Identify which cell holds the provided text, then report its (x, y) central coordinate. 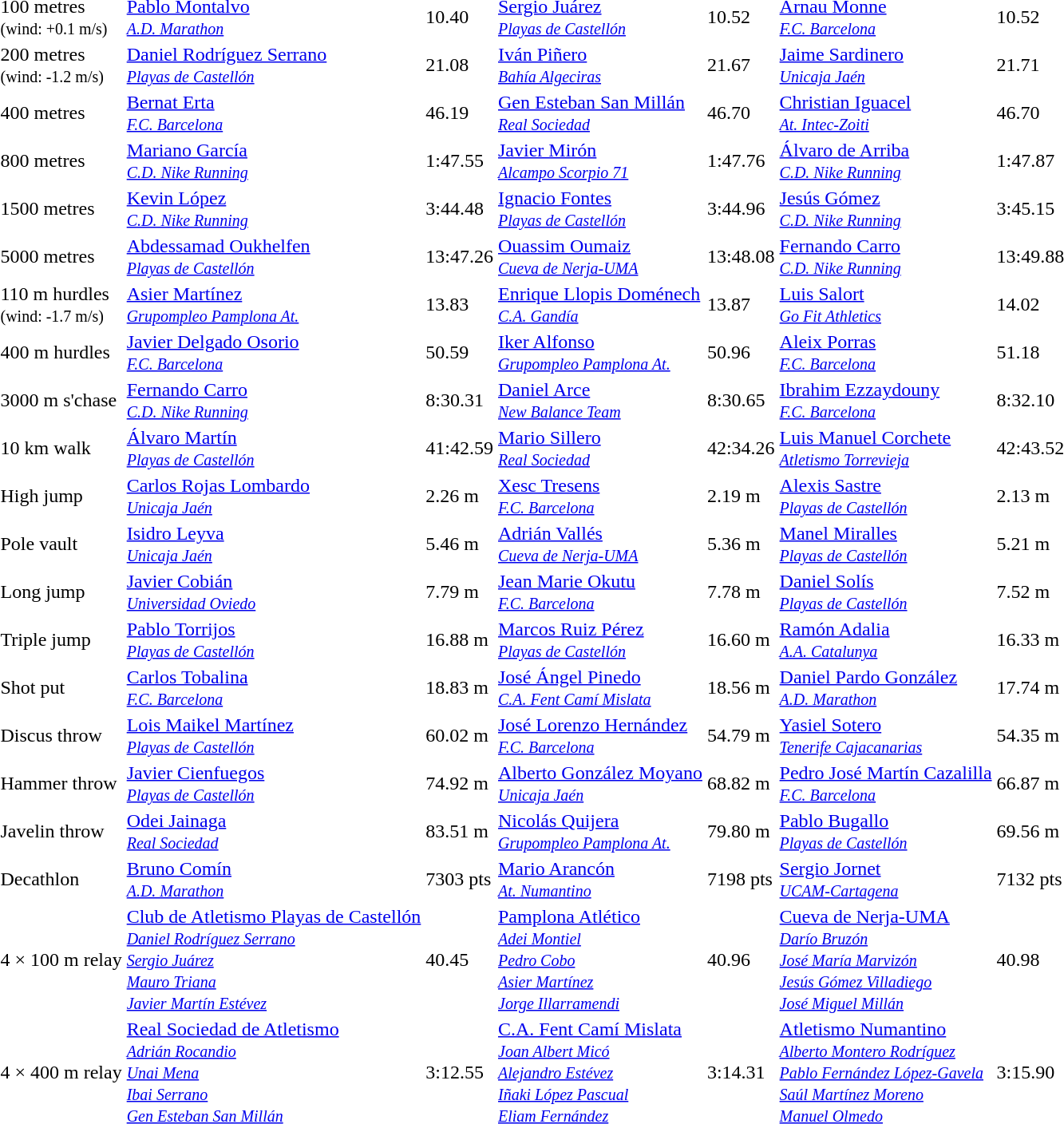
13:48.08 (741, 257)
Jesús GómezC.D. Nike Running (886, 209)
Cueva de Nerja-UMADarío BruzónJosé María MarvizónJesús Gómez VilladiegoJosé Miguel Millán (886, 960)
Aleix PorrasF.C. Barcelona (886, 353)
Daniel ArceNew Balance Team (600, 401)
3:44.96 (741, 209)
54.79 m (741, 736)
7198 pts (741, 880)
18.56 m (741, 688)
Javier CobiánUniversidad Oviedo (274, 592)
Ibrahim EzzaydounyF.C. Barcelona (886, 401)
Ouassim OumaizCueva de Nerja-UMA (600, 257)
Daniel Pardo GonzálezA.D. Marathon (886, 688)
Iván PiñeroBahía Algeciras (600, 65)
40.45 (460, 960)
Sergio JornetUCAM-Cartagena (886, 880)
40.96 (741, 960)
Asier MartínezGrupompleo Pamplona At. (274, 305)
José Lorenzo HernándezF.C. Barcelona (600, 736)
Manel MirallesPlayas de Castellón (886, 544)
Javier MirónAlcampo Scorpio 71 (600, 161)
18.83 m (460, 688)
5.46 m (460, 544)
Gen Esteban San MillánReal Sociedad (600, 113)
Daniel Rodríguez SerranoPlayas de Castellón (274, 65)
13.83 (460, 305)
Pablo BugalloPlayas de Castellón (886, 832)
Xesc TresensF.C. Barcelona (600, 497)
46.19 (460, 113)
Pedro José Martín CazalillaF.C. Barcelona (886, 784)
79.80 m (741, 832)
1:47.76 (741, 161)
7.79 m (460, 592)
Jaime SardineroUnicaja Jaén (886, 65)
60.02 m (460, 736)
José Ángel PinedoC.A. Fent Camí Mislata (600, 688)
7.78 m (741, 592)
Alberto González MoyanoUnicaja Jaén (600, 784)
Carlos Rojas LombardoUnicaja Jaén (274, 497)
Yasiel SoteroTenerife Cajacanarias (886, 736)
Club de Atletismo Playas de CastellónDaniel Rodríguez SerranoSergio JuárezMauro TrianaJavier Martín Estévez (274, 960)
Alexis SastrePlayas de Castellón (886, 497)
50.96 (741, 353)
Christian IguacelAt. Intec-Zoiti (886, 113)
13:47.26 (460, 257)
83.51 m (460, 832)
16.60 m (741, 640)
74.92 m (460, 784)
21.67 (741, 65)
Mario ArancónAt. Numantino (600, 880)
Lois Maikel MartínezPlayas de Castellón (274, 736)
8:30.31 (460, 401)
Daniel SolísPlayas de Castellón (886, 592)
Álvaro de ArribaC.D. Nike Running (886, 161)
Pablo TorrijosPlayas de Castellón (274, 640)
46.70 (741, 113)
Nicolás QuijeraGrupompleo Pamplona At. (600, 832)
Isidro LeyvaUnicaja Jaén (274, 544)
Luis SalortGo Fit Athletics (886, 305)
2.19 m (741, 497)
Pamplona AtléticoAdei MontielPedro CoboAsier MartínezJorge Illarramendi (600, 960)
Adrián VallésCueva de Nerja-UMA (600, 544)
Luis Manuel CorcheteAtletismo Torrevieja (886, 449)
Abdessamad OukhelfenPlayas de Castellón (274, 257)
3:44.48 (460, 209)
Jean Marie OkutuF.C. Barcelona (600, 592)
1:47.55 (460, 161)
Álvaro MartínPlayas de Castellón (274, 449)
42:34.26 (741, 449)
8:30.65 (741, 401)
68.82 m (741, 784)
50.59 (460, 353)
Javier CienfuegosPlayas de Castellón (274, 784)
5.36 m (741, 544)
Bernat ErtaF.C. Barcelona (274, 113)
Bruno ComínA.D. Marathon (274, 880)
7303 pts (460, 880)
Carlos TobalinaF.C. Barcelona (274, 688)
Mario SilleroReal Sociedad (600, 449)
2.26 m (460, 497)
Iker AlfonsoGrupompleo Pamplona At. (600, 353)
Javier Delgado OsorioF.C. Barcelona (274, 353)
Enrique Llopis DoménechC.A. Gandía (600, 305)
41:42.59 (460, 449)
13.87 (741, 305)
21.08 (460, 65)
Ignacio FontesPlayas de Castellón (600, 209)
Odei JainagaReal Sociedad (274, 832)
Mariano GarcíaC.D. Nike Running (274, 161)
Ramón AdaliaA.A. Catalunya (886, 640)
Kevin LópezC.D. Nike Running (274, 209)
Marcos Ruiz PérezPlayas de Castellón (600, 640)
16.88 m (460, 640)
